Search for the cell housing the specified text and yield its [x, y] center coordinate. 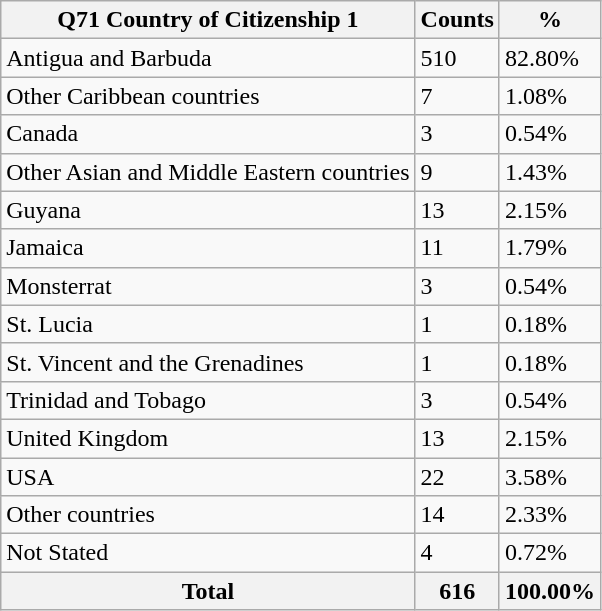
% [550, 20]
Other Caribbean countries [208, 96]
14 [457, 515]
Not Stated [208, 553]
United Kingdom [208, 438]
510 [457, 58]
Other countries [208, 515]
Monsterrat [208, 286]
Trinidad and Tobago [208, 400]
Other Asian and Middle Eastern countries [208, 172]
22 [457, 477]
Canada [208, 134]
1.08% [550, 96]
2.33% [550, 515]
Antigua and Barbuda [208, 58]
Q71 Country of Citizenship 1 [208, 20]
4 [457, 553]
1.43% [550, 172]
3.58% [550, 477]
11 [457, 248]
1.79% [550, 248]
St. Vincent and the Grenadines [208, 362]
82.80% [550, 58]
100.00% [550, 591]
USA [208, 477]
Counts [457, 20]
9 [457, 172]
Guyana [208, 210]
Jamaica [208, 248]
0.72% [550, 553]
Total [208, 591]
7 [457, 96]
St. Lucia [208, 324]
616 [457, 591]
